Detect which cell encompasses the target text, then output its [X, Y] center coordinate. 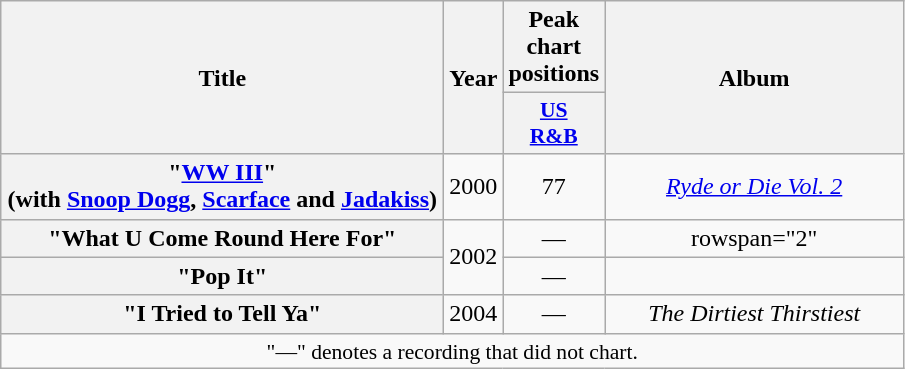
Ryde or Die Vol. 2 [754, 186]
2000 [474, 186]
"Pop It" [222, 276]
Peak chart positions [554, 47]
Year [474, 78]
Album [754, 78]
rowspan="2" [754, 238]
"WW III"(with Snoop Dogg, Scarface and Jadakiss) [222, 186]
Title [222, 78]
USR&B [554, 124]
The Dirtiest Thirstiest [754, 314]
"—" denotes a recording that did not chart. [452, 351]
2004 [474, 314]
2002 [474, 257]
77 [554, 186]
"What U Come Round Here For" [222, 238]
"I Tried to Tell Ya" [222, 314]
